Return the [x, y] coordinate for the center point of the cell that contains the specified text.  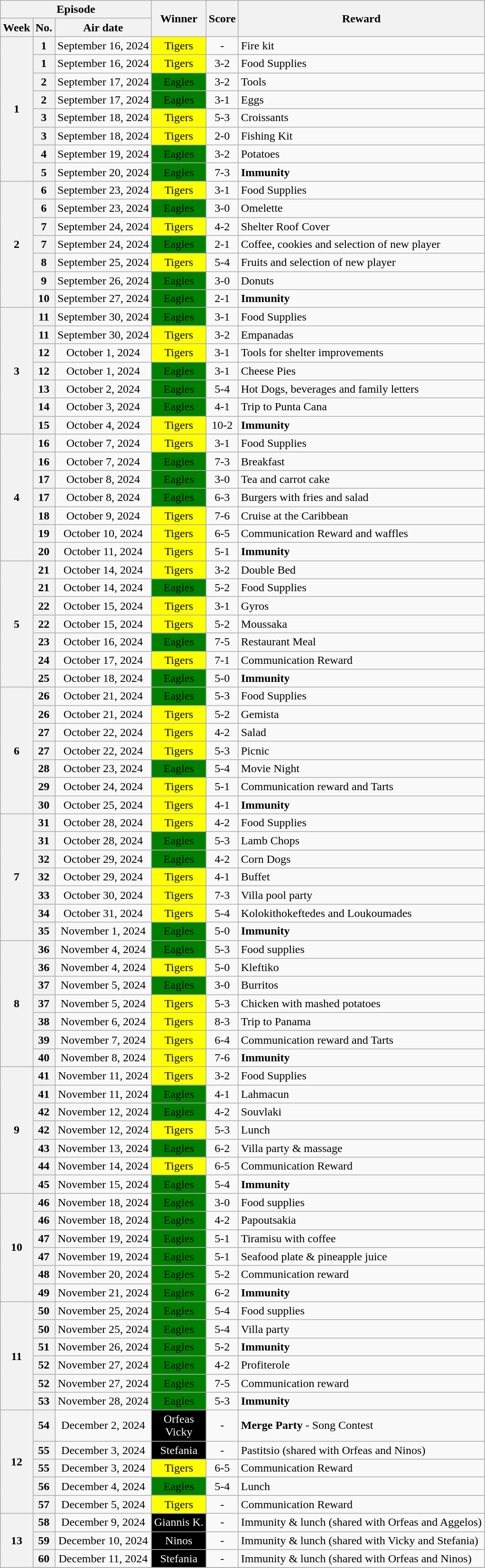
Croissants [361, 118]
Profiterole [361, 1365]
Burritos [361, 985]
Cheese Pies [361, 371]
Shelter Roof Cover [361, 227]
59 [44, 1540]
December 5, 2024 [103, 1504]
OrfeasVicky [178, 1426]
October 25, 2024 [103, 805]
October 18, 2024 [103, 678]
Salad [361, 732]
Double Bed [361, 570]
Burgers with fries and salad [361, 497]
September 19, 2024 [103, 154]
Tiramisu with coffee [361, 1238]
29 [44, 786]
Corn Dogs [361, 859]
September 20, 2024 [103, 172]
Fishing Kit [361, 136]
Cruise at the Caribbean [361, 515]
Trip to Punta Cana [361, 407]
November 8, 2024 [103, 1058]
34 [44, 913]
7-1 [222, 660]
Tools for shelter improvements [361, 353]
14 [44, 407]
October 11, 2024 [103, 552]
Week [17, 28]
Immunity & lunch (shared with Vicky and Stefania) [361, 1540]
Kolokithokeftedes and Loukoumades [361, 913]
Donuts [361, 281]
45 [44, 1184]
Communication Reward and waffles [361, 534]
October 2, 2024 [103, 389]
Villa party & massage [361, 1148]
September 26, 2024 [103, 281]
Ninos [178, 1540]
Souvlaki [361, 1112]
20 [44, 552]
48 [44, 1275]
December 9, 2024 [103, 1522]
October 9, 2024 [103, 515]
40 [44, 1058]
Gemista [361, 714]
October 23, 2024 [103, 768]
10-2 [222, 425]
2-0 [222, 136]
October 31, 2024 [103, 913]
November 14, 2024 [103, 1166]
September 25, 2024 [103, 263]
Seafood plate & pineapple juice [361, 1256]
Air date [103, 28]
November 6, 2024 [103, 1021]
October 3, 2024 [103, 407]
Episode [76, 9]
October 30, 2024 [103, 895]
Restaurant Meal [361, 642]
8-3 [222, 1021]
Potatoes [361, 154]
39 [44, 1039]
44 [44, 1166]
Movie Night [361, 768]
Villa party [361, 1329]
25 [44, 678]
Moussaka [361, 624]
November 15, 2024 [103, 1184]
November 13, 2024 [103, 1148]
December 11, 2024 [103, 1559]
Hot Dogs, beverages and family letters [361, 389]
Breakfast [361, 461]
35 [44, 931]
51 [44, 1347]
60 [44, 1559]
Giannis K. [178, 1522]
38 [44, 1021]
October 16, 2024 [103, 642]
October 17, 2024 [103, 660]
November 20, 2024 [103, 1275]
43 [44, 1148]
6-4 [222, 1039]
24 [44, 660]
6-3 [222, 497]
Reward [361, 19]
November 7, 2024 [103, 1039]
49 [44, 1293]
53 [44, 1401]
Empanadas [361, 335]
Merge Party - Song Contest [361, 1426]
Coffee, cookies and selection of new player [361, 245]
Omelette [361, 208]
No. [44, 28]
57 [44, 1504]
28 [44, 768]
October 4, 2024 [103, 425]
23 [44, 642]
Tea and carrot cake [361, 479]
30 [44, 805]
December 10, 2024 [103, 1540]
October 24, 2024 [103, 786]
Fruits and selection of new player [361, 263]
Picnic [361, 750]
Papoutsakia [361, 1220]
October 10, 2024 [103, 534]
18 [44, 515]
December 2, 2024 [103, 1426]
November 28, 2024 [103, 1401]
Villa pool party [361, 895]
Eggs [361, 100]
15 [44, 425]
Buffet [361, 877]
Immunity & lunch (shared with Orfeas and Ninos) [361, 1559]
56 [44, 1486]
19 [44, 534]
Tools [361, 82]
Score [222, 19]
Immunity & lunch (shared with Orfeas and Aggelos) [361, 1522]
Chicken with mashed potatoes [361, 1003]
Kleftiko [361, 967]
Gyros [361, 606]
Pastitsio (shared with Orfeas and Ninos) [361, 1450]
Trip to Panama [361, 1021]
September 27, 2024 [103, 299]
November 26, 2024 [103, 1347]
Lahmacun [361, 1094]
November 21, 2024 [103, 1293]
December 4, 2024 [103, 1486]
54 [44, 1426]
Lamb Chops [361, 841]
58 [44, 1522]
November 1, 2024 [103, 931]
Winner [178, 19]
33 [44, 895]
Fire kit [361, 46]
